From the cell containing the given text, extract its center point as (x, y) coordinate. 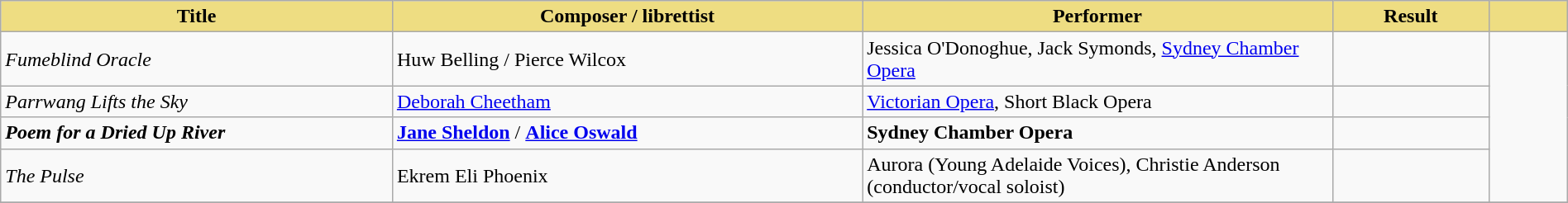
Result (1411, 17)
Title (197, 17)
Aurora (Young Adelaide Voices), Christie Anderson (conductor/vocal soloist) (1097, 175)
Jane Sheldon / Alice Oswald (627, 133)
Parrwang Lifts the Sky (197, 101)
Performer (1097, 17)
Huw Belling / Pierce Wilcox (627, 59)
Jessica O'Donoghue, Jack Symonds, Sydney Chamber Opera (1097, 59)
Ekrem Eli Phoenix (627, 175)
Fumeblind Oracle (197, 59)
Deborah Cheetham (627, 101)
The Pulse (197, 175)
Sydney Chamber Opera (1097, 133)
Victorian Opera, Short Black Opera (1097, 101)
Composer / librettist (627, 17)
Poem for a Dried Up River (197, 133)
